Return (X, Y) of the center of cell containing provided text 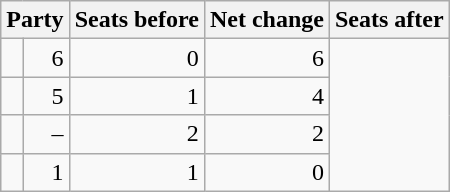
4 (266, 96)
5 (46, 96)
– (46, 134)
Seats before (136, 20)
Party (35, 20)
Seats after (389, 20)
Net change (266, 20)
